Pinpoint the cell where the given text exists, returning its [X, Y] midpoint coordinate. 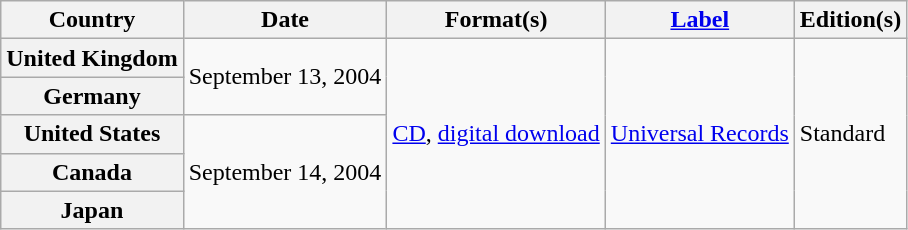
Country [92, 20]
Format(s) [496, 20]
Label [700, 20]
Germany [92, 96]
Japan [92, 210]
Date [285, 20]
Edition(s) [850, 20]
United States [92, 134]
United Kingdom [92, 58]
September 14, 2004 [285, 172]
Standard [850, 134]
Universal Records [700, 134]
Canada [92, 172]
CD, digital download [496, 134]
September 13, 2004 [285, 77]
